Detect which cell encompasses the target text, then output its (x, y) center coordinate. 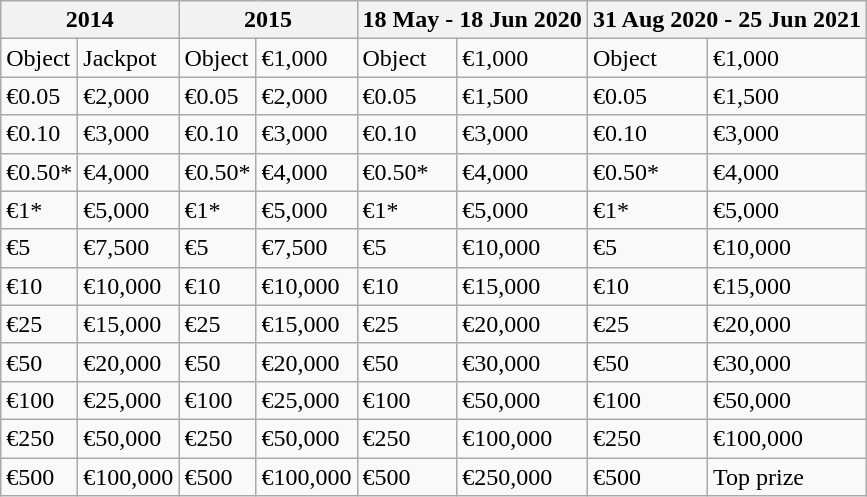
2015 (268, 20)
2014 (90, 20)
Jackpot (128, 58)
€250,000 (522, 477)
31 Aug 2020 - 25 Jun 2021 (726, 20)
18 May - 18 Jun 2020 (472, 20)
Top prize (788, 477)
